Return (x, y) of the center of cell containing provided text 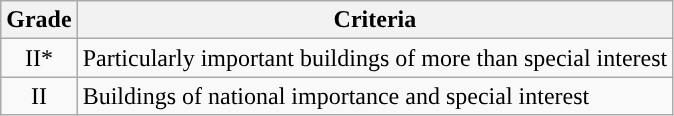
II (39, 96)
Buildings of national importance and special interest (375, 96)
II* (39, 58)
Criteria (375, 20)
Grade (39, 20)
Particularly important buildings of more than special interest (375, 58)
